For the text-containing cell, return its midpoint in [x, y] coordinate format. 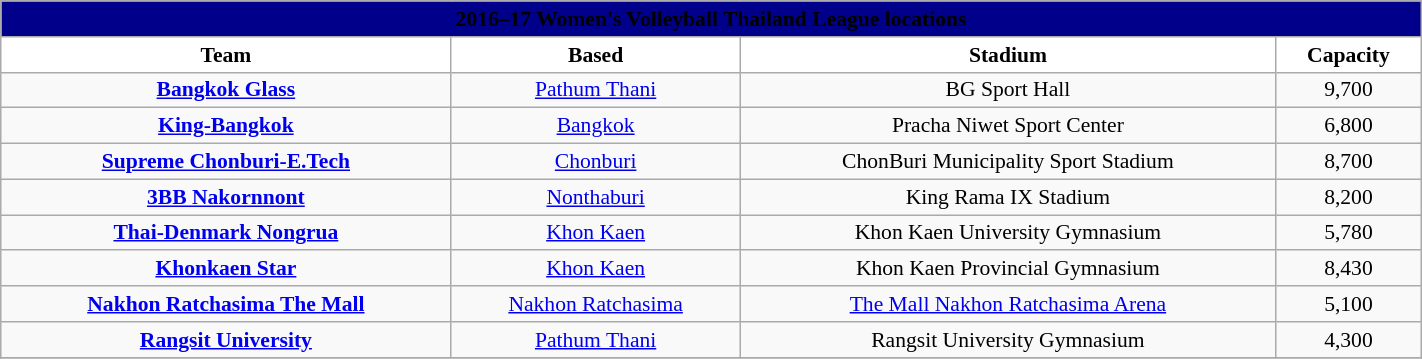
Rangsit University Gymnasium [1008, 340]
Based [596, 55]
6,800 [1349, 126]
BG Sport Hall [1008, 90]
8,430 [1349, 269]
Rangsit University [226, 340]
5,780 [1349, 233]
Bangkok Glass [226, 90]
9,700 [1349, 90]
King-Bangkok [226, 126]
Capacity [1349, 55]
Chonburi [596, 162]
Bangkok [596, 126]
Supreme Chonburi-E.Tech [226, 162]
Khonkaen Star [226, 269]
8,200 [1349, 197]
King Rama IX Stadium [1008, 197]
ChonBuri Municipality Sport Stadium [1008, 162]
Pracha Niwet Sport Center [1008, 126]
Nakhon Ratchasima [596, 304]
5,100 [1349, 304]
8,700 [1349, 162]
Stadium [1008, 55]
The Mall Nakhon Ratchasima Arena [1008, 304]
Thai-Denmark Nongrua [226, 233]
Khon Kaen Provincial Gymnasium [1008, 269]
Team [226, 55]
Khon Kaen University Gymnasium [1008, 233]
2016–17 Women's Volleyball Thailand League locations [711, 19]
Nakhon Ratchasima The Mall [226, 304]
4,300 [1349, 340]
3BB Nakornnont [226, 197]
Nonthaburi [596, 197]
